Output the (x, y) coordinate of the center of the cell containing the given text.  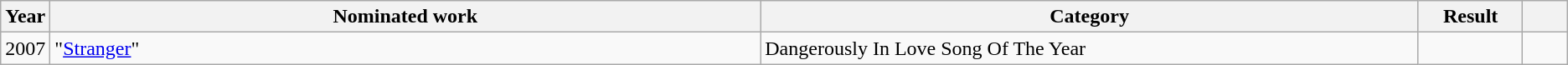
Nominated work (405, 17)
2007 (25, 48)
Result (1470, 17)
"Stranger" (405, 48)
Category (1090, 17)
Dangerously In Love Song Of The Year (1090, 48)
Year (25, 17)
